Detect which cell encompasses the target text, then output its [X, Y] center coordinate. 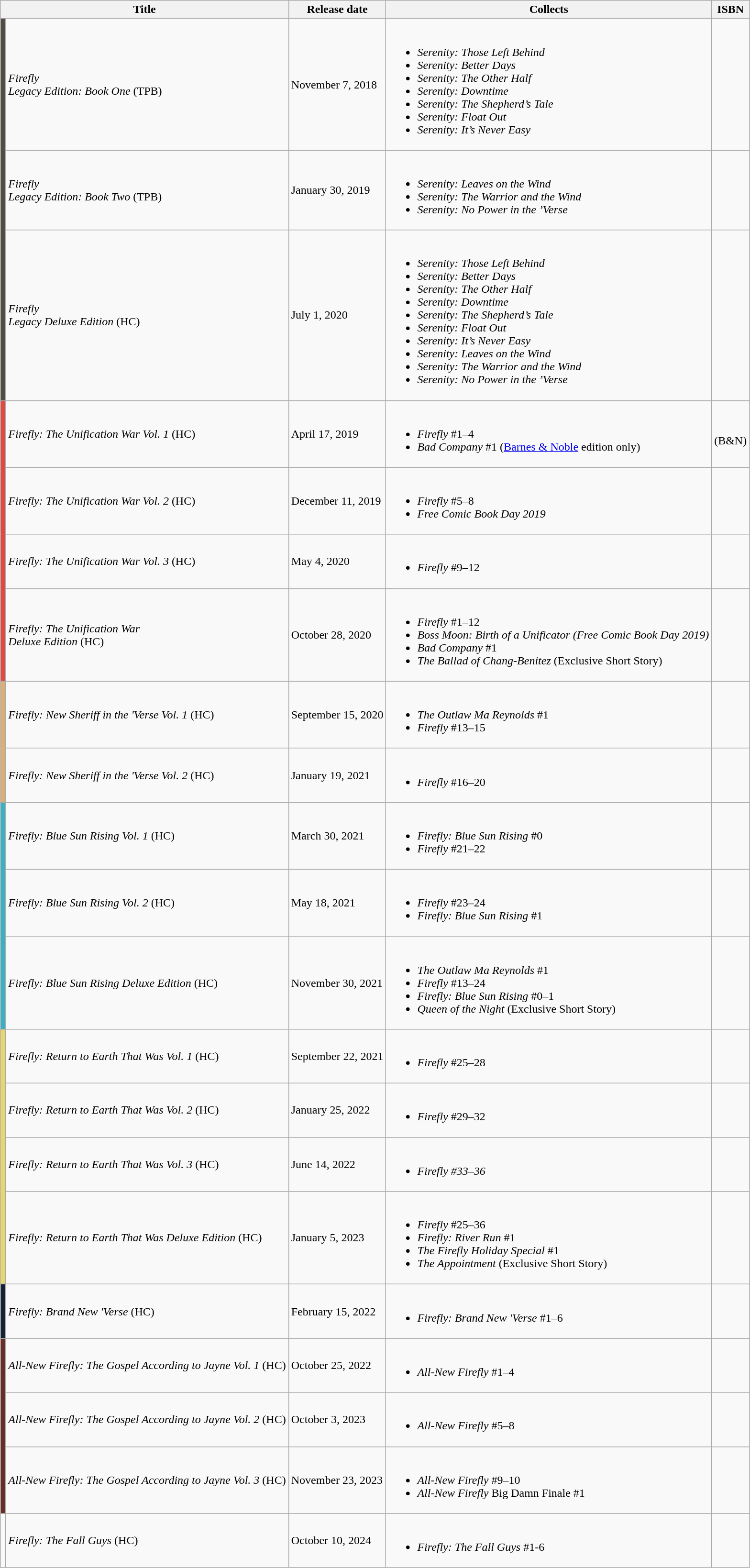
Firefly #33–36 [549, 1164]
Firefly: Blue Sun Rising #0Firefly #21–22 [549, 836]
April 17, 2019 [337, 434]
All-New Firefly: The Gospel According to Jayne Vol. 2 (HC) [147, 1420]
June 14, 2022 [337, 1164]
FireflyLegacy Deluxe Edition (HC) [147, 315]
September 22, 2021 [337, 1056]
January 25, 2022 [337, 1111]
November 30, 2021 [337, 983]
May 18, 2021 [337, 903]
Firefly: The Unification War Vol. 2 (HC) [147, 501]
Firefly: Blue Sun Rising Vol. 1 (HC) [147, 836]
Firefly: Blue Sun Rising Vol. 2 (HC) [147, 903]
Firefly: The Unification War Vol. 3 (HC) [147, 562]
October 3, 2023 [337, 1420]
Firefly: New Sheriff in the 'Verse Vol. 1 (HC) [147, 715]
March 30, 2021 [337, 836]
FireflyLegacy Edition: Book Two (TPB) [147, 190]
FireflyLegacy Edition: Book One (TPB) [147, 84]
Firefly: The Unification WarDeluxe Edition (HC) [147, 635]
The Outlaw Ma Reynolds #1Firefly #13–24Firefly: Blue Sun Rising #0–1Queen of the Night (Exclusive Short Story) [549, 983]
The Outlaw Ma Reynolds #1Firefly #13–15 [549, 715]
September 15, 2020 [337, 715]
Firefly: The Unification War Vol. 1 (HC) [147, 434]
Firefly #29–32 [549, 1111]
October 10, 2024 [337, 1540]
Firefly: Return to Earth That Was Vol. 3 (HC) [147, 1164]
February 15, 2022 [337, 1312]
Firefly: Brand New 'Verse #1–6 [549, 1312]
July 1, 2020 [337, 315]
Firefly #25–28 [549, 1056]
(B&N) [731, 434]
November 7, 2018 [337, 84]
Firefly: The Fall Guys #1-6 [549, 1540]
Firefly #1–12Boss Moon: Birth of a Unificator (Free Comic Book Day 2019)Bad Company #1The Ballad of Chang-Benitez (Exclusive Short Story) [549, 635]
January 19, 2021 [337, 775]
All-New Firefly #9–10All-New Firefly Big Damn Finale #1 [549, 1480]
Firefly: Brand New 'Verse (HC) [147, 1312]
All-New Firefly #5–8 [549, 1420]
January 5, 2023 [337, 1238]
ISBN [731, 10]
Serenity: Leaves on the WindSerenity: The Warrior and the WindSerenity: No Power in the ’Verse [549, 190]
October 25, 2022 [337, 1365]
Firefly: Blue Sun Rising Deluxe Edition (HC) [147, 983]
November 23, 2023 [337, 1480]
Firefly #16–20 [549, 775]
Release date [337, 10]
Collects [549, 10]
May 4, 2020 [337, 562]
January 30, 2019 [337, 190]
Firefly: Return to Earth That Was Deluxe Edition (HC) [147, 1238]
Firefly: Return to Earth That Was Vol. 2 (HC) [147, 1111]
Firefly: New Sheriff in the 'Verse Vol. 2 (HC) [147, 775]
All-New Firefly: The Gospel According to Jayne Vol. 1 (HC) [147, 1365]
December 11, 2019 [337, 501]
Firefly #23–24Firefly: Blue Sun Rising #1 [549, 903]
October 28, 2020 [337, 635]
Firefly #25–36Firefly: River Run #1The Firefly Holiday Special #1The Appointment (Exclusive Short Story) [549, 1238]
All-New Firefly #1–4 [549, 1365]
Firefly #5–8Free Comic Book Day 2019 [549, 501]
Firefly: Return to Earth That Was Vol. 1 (HC) [147, 1056]
Title [144, 10]
All-New Firefly: The Gospel According to Jayne Vol. 3 (HC) [147, 1480]
Firefly: The Fall Guys (HC) [147, 1540]
Firefly #9–12 [549, 562]
Firefly #1–4Bad Company #1 (Barnes & Noble edition only) [549, 434]
